Detect which cell encompasses the target text, then output its (X, Y) center coordinate. 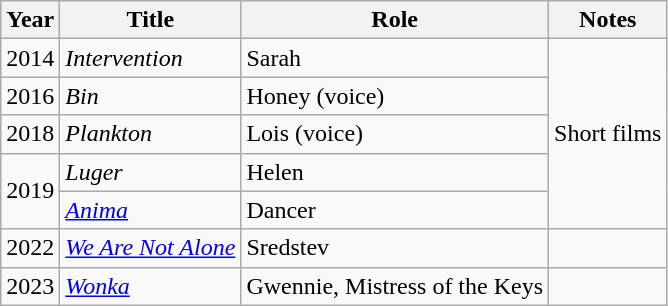
Lois (voice) (395, 134)
Anima (150, 210)
Wonka (150, 286)
Sredstev (395, 248)
2023 (30, 286)
Honey (voice) (395, 96)
Intervention (150, 58)
2022 (30, 248)
2018 (30, 134)
Title (150, 20)
We Are Not Alone (150, 248)
Role (395, 20)
Short films (608, 134)
2019 (30, 191)
Luger (150, 172)
Notes (608, 20)
Bin (150, 96)
2014 (30, 58)
Gwennie, Mistress of the Keys (395, 286)
Year (30, 20)
Dancer (395, 210)
Sarah (395, 58)
2016 (30, 96)
Plankton (150, 134)
Helen (395, 172)
